Identify which cell holds the provided text, then report its [x, y] central coordinate. 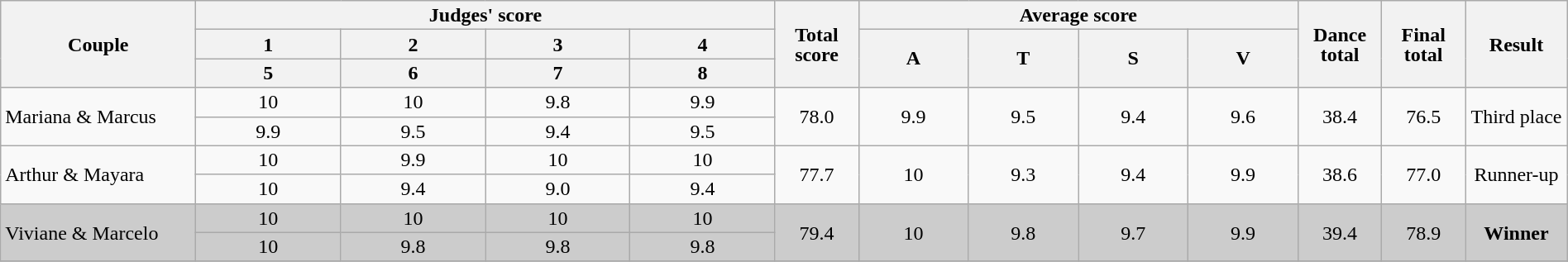
76.5 [1424, 117]
79.4 [817, 232]
6 [414, 73]
77.0 [1424, 174]
38.4 [1340, 117]
3 [557, 45]
78.0 [817, 117]
8 [703, 73]
9.7 [1133, 232]
4 [703, 45]
9.0 [557, 188]
Final total [1424, 45]
7 [557, 73]
Couple [98, 45]
Winner [1517, 232]
A [913, 59]
Judges' score [485, 15]
Result [1517, 45]
Mariana & Marcus [98, 117]
Arthur & Mayara [98, 174]
Third place [1517, 117]
1 [268, 45]
Dance total [1340, 45]
9.6 [1244, 117]
T [1024, 59]
5 [268, 73]
39.4 [1340, 232]
S [1133, 59]
38.6 [1340, 174]
9.3 [1024, 174]
78.9 [1424, 232]
Average score [1078, 15]
Runner-up [1517, 174]
Total score [817, 45]
Viviane & Marcelo [98, 232]
77.7 [817, 174]
2 [414, 45]
V [1244, 59]
